Pinpoint the cell where the given text exists, returning its (x, y) midpoint coordinate. 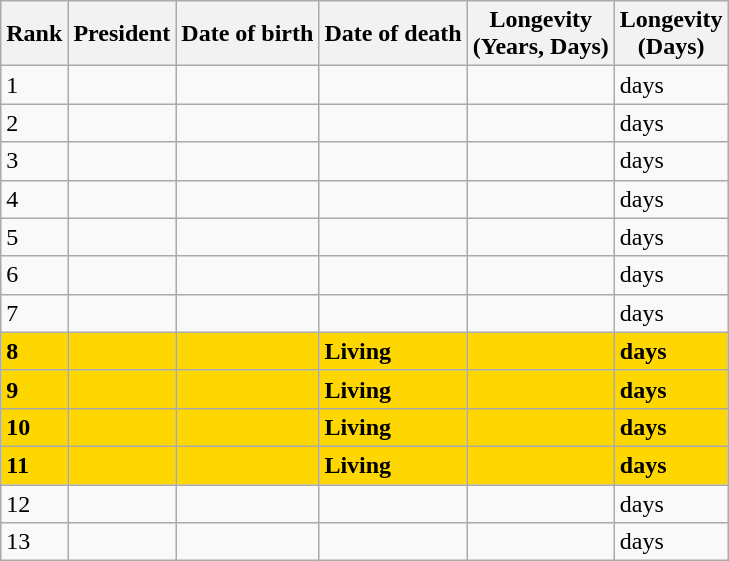
Longevity(Days) (671, 34)
9 (34, 389)
President (122, 34)
12 (34, 503)
2 (34, 123)
5 (34, 237)
Date of birth (248, 34)
10 (34, 427)
13 (34, 542)
Date of death (393, 34)
4 (34, 199)
Rank (34, 34)
Longevity(Years, Days) (540, 34)
3 (34, 161)
7 (34, 313)
1 (34, 85)
8 (34, 351)
11 (34, 465)
6 (34, 275)
